For the text-containing cell, return its midpoint in [x, y] coordinate format. 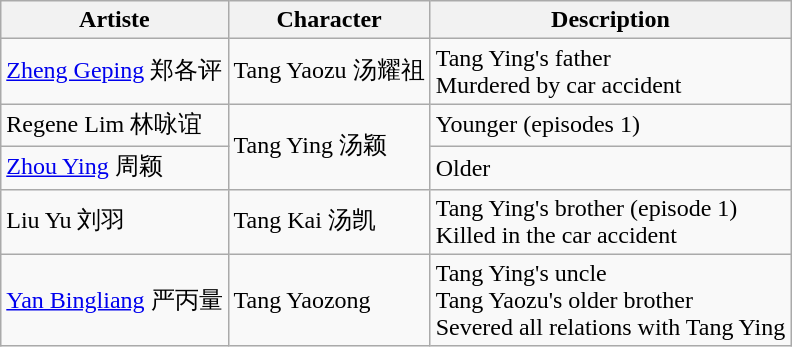
Tang Ying's brother (episode 1)Killed in the car accident [610, 222]
Tang Yaozong [329, 300]
Tang Ying's uncleTang Yaozu's older brotherSevered all relations with Tang Ying [610, 300]
Yan Bingliang 严丙量 [114, 300]
Zhou Ying 周颖 [114, 168]
Older [610, 168]
Tang Yaozu 汤耀祖 [329, 72]
Younger (episodes 1) [610, 126]
Tang Kai 汤凯 [329, 222]
Zheng Geping 郑各评 [114, 72]
Character [329, 20]
Tang Ying 汤颖 [329, 146]
Liu Yu 刘羽 [114, 222]
Artiste [114, 20]
Regene Lim 林咏谊 [114, 126]
Tang Ying's fatherMurdered by car accident [610, 72]
Description [610, 20]
